Return (X, Y) of the center of cell containing provided text 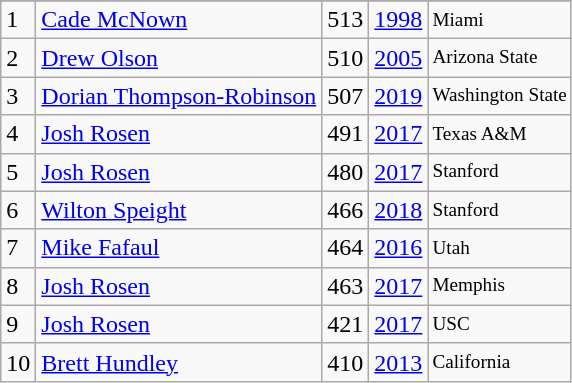
California (500, 362)
Brett Hundley (179, 362)
Memphis (500, 286)
4 (18, 134)
466 (346, 210)
Mike Fafaul (179, 248)
491 (346, 134)
510 (346, 58)
480 (346, 172)
Utah (500, 248)
2005 (398, 58)
Wilton Speight (179, 210)
8 (18, 286)
Texas A&M (500, 134)
507 (346, 96)
5 (18, 172)
6 (18, 210)
2016 (398, 248)
Cade McNown (179, 20)
Washington State (500, 96)
10 (18, 362)
2018 (398, 210)
2 (18, 58)
1 (18, 20)
2019 (398, 96)
9 (18, 324)
3 (18, 96)
2013 (398, 362)
410 (346, 362)
421 (346, 324)
1998 (398, 20)
464 (346, 248)
Drew Olson (179, 58)
Dorian Thompson-Robinson (179, 96)
Miami (500, 20)
513 (346, 20)
7 (18, 248)
Arizona State (500, 58)
USC (500, 324)
463 (346, 286)
